Search for the cell housing the specified text and yield its (X, Y) center coordinate. 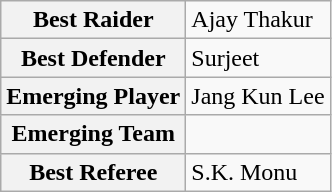
Ajay Thakur (258, 20)
Best Defender (94, 58)
S.K. Monu (258, 172)
Emerging Player (94, 96)
Surjeet (258, 58)
Best Referee (94, 172)
Best Raider (94, 20)
Jang Kun Lee (258, 96)
Emerging Team (94, 134)
